Provide the (x, y) coordinate of the cell's center where the given text is located.  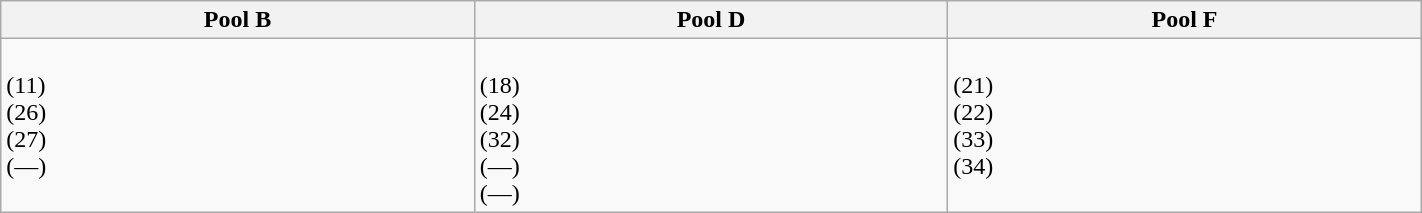
(18) (24) (32) (—) (—) (710, 126)
Pool D (710, 20)
(11) (26) (27) (—) (238, 126)
(21) (22) (33) (34) (1185, 126)
Pool F (1185, 20)
Pool B (238, 20)
